Output the (x, y) coordinate of the center of the cell containing the given text.  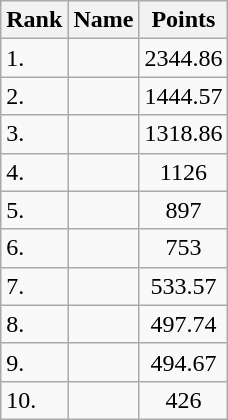
9. (34, 362)
753 (184, 248)
1126 (184, 172)
897 (184, 210)
Rank (34, 20)
494.67 (184, 362)
10. (34, 400)
4. (34, 172)
6. (34, 248)
8. (34, 324)
533.57 (184, 286)
426 (184, 400)
2. (34, 96)
Name (104, 20)
3. (34, 134)
5. (34, 210)
Points (184, 20)
7. (34, 286)
1. (34, 58)
2344.86 (184, 58)
1444.57 (184, 96)
497.74 (184, 324)
1318.86 (184, 134)
